Extract the (X, Y) coordinate from the center of the cell holding the provided text.  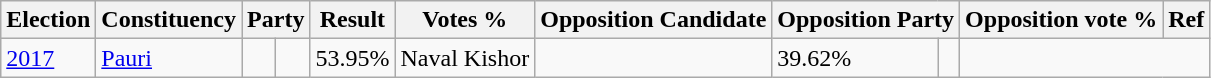
Party (276, 20)
39.62% (855, 58)
Election (48, 20)
Opposition vote % (1062, 20)
53.95% (352, 58)
Pauri (169, 58)
Opposition Candidate (654, 20)
Opposition Party (866, 20)
2017 (48, 58)
Constituency (169, 20)
Naval Kishor (465, 58)
Ref (1186, 20)
Votes % (465, 20)
Result (352, 20)
